Scan for the cell matching the given text and deliver its [X, Y] coordinate at center. 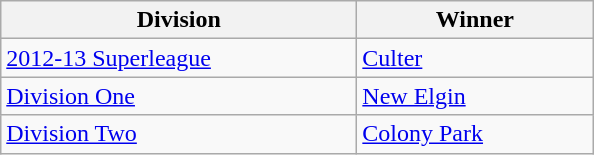
Colony Park [475, 134]
2012-13 Superleague [179, 58]
Division Two [179, 134]
Culter [475, 58]
Winner [475, 20]
Division [179, 20]
New Elgin [475, 96]
Division One [179, 96]
